Provide the (X, Y) coordinate of the cell's center where the given text is located.  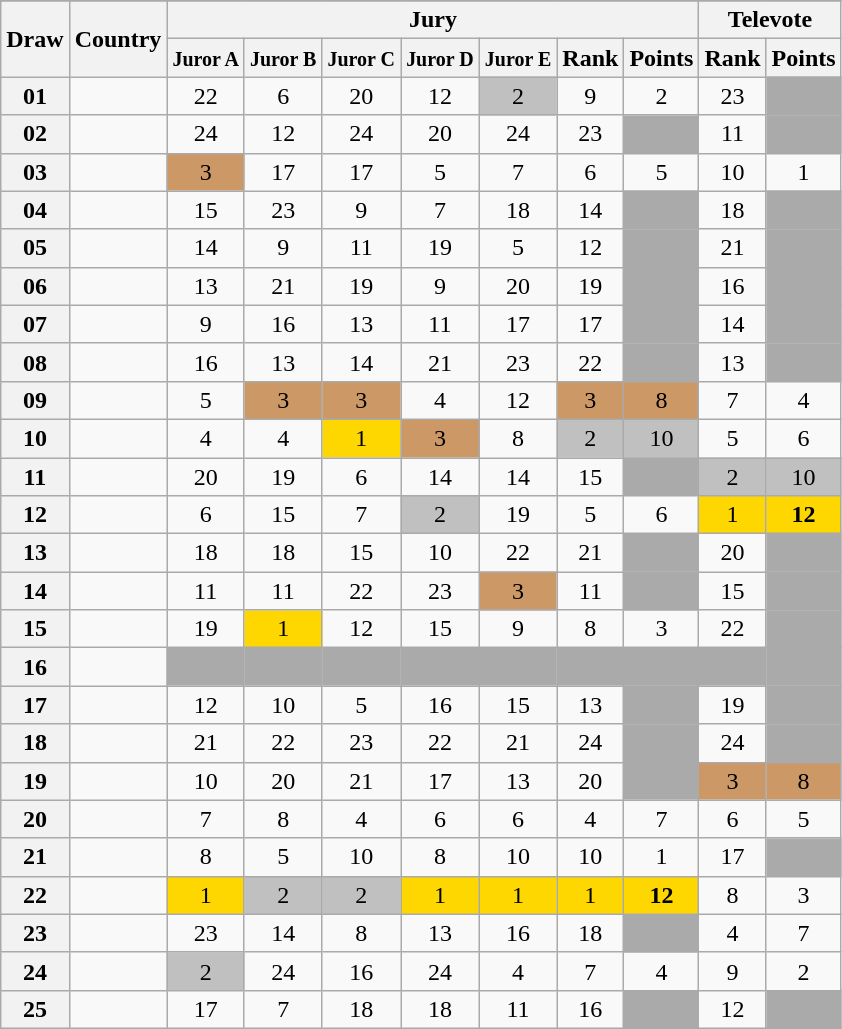
04 (35, 210)
03 (35, 172)
Juror A (206, 58)
01 (35, 96)
06 (35, 286)
Juror E (518, 58)
Juror B (283, 58)
02 (35, 134)
Juror C (362, 58)
08 (35, 362)
Jury (433, 20)
07 (35, 324)
Televote (770, 20)
25 (35, 1009)
Draw (35, 39)
09 (35, 400)
Juror D (440, 58)
05 (35, 248)
Country (118, 39)
